Pinpoint the cell where the given text exists, returning its [x, y] midpoint coordinate. 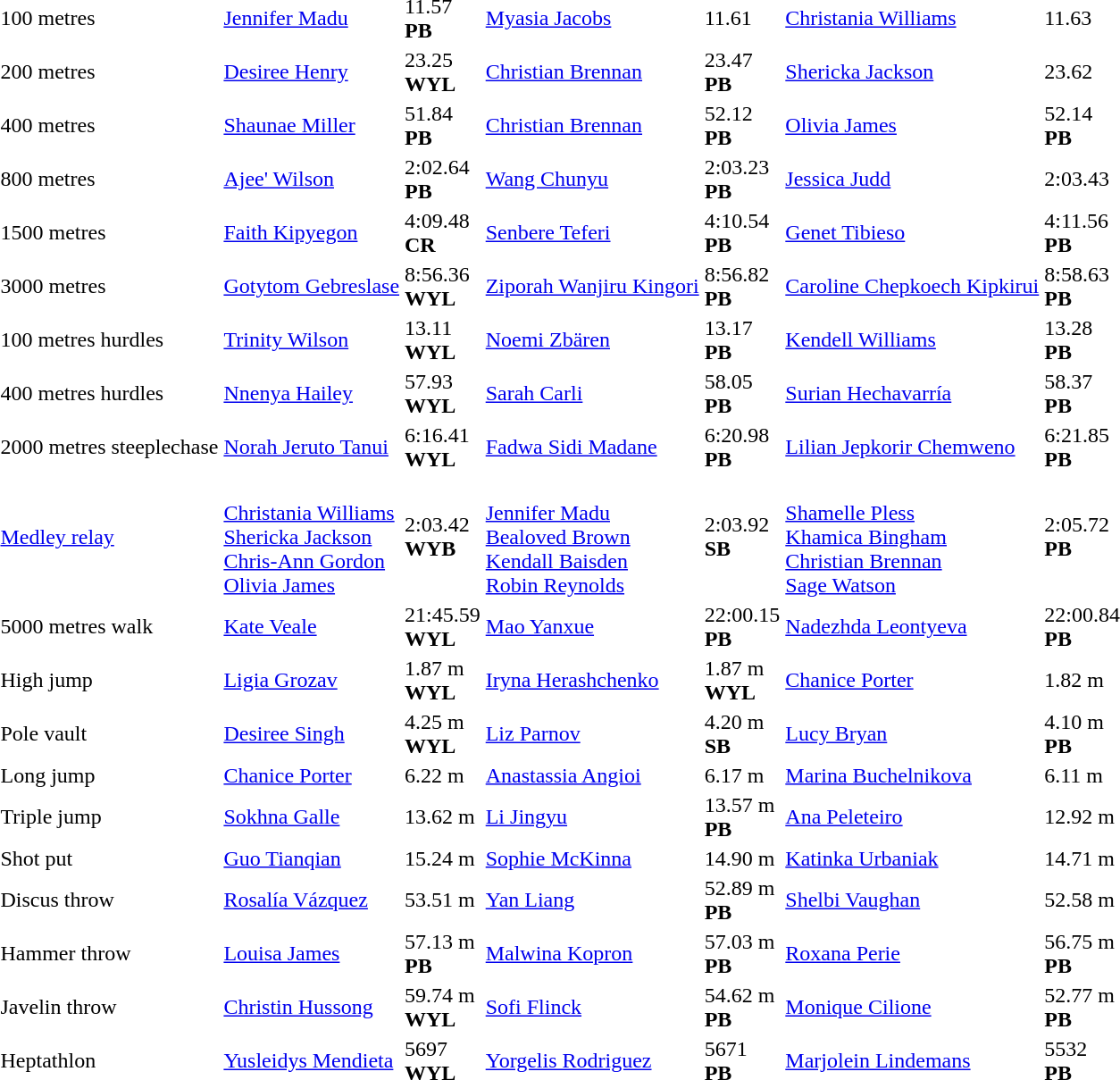
Ligia Grozav [312, 681]
Roxana Perie [913, 954]
2:03.23 PB [742, 179]
Genet Tibieso [913, 232]
6:16.41 WYL [443, 447]
57.03 mPB [742, 954]
Jennifer MaduBealoved BrownKendall BaisdenRobin Reynolds [592, 537]
Shericka Jackson [913, 71]
Yan Liang [592, 900]
Faith Kipyegon [312, 232]
4.20 mSB [742, 734]
Katinka Urbaniak [913, 858]
Monique Cilione [913, 1008]
57.13 mPB [443, 954]
53.51 m [443, 900]
Sarah Carli [592, 393]
Malwina Kopron [592, 954]
Lilian Jepkorir Chemweno [913, 447]
58.05PB [742, 393]
Shelbi Vaughan [913, 900]
52.89 mPB [742, 900]
6.17 m [742, 775]
Fadwa Sidi Madane [592, 447]
Noemi Zbären [592, 339]
Mao Yanxue [592, 627]
Desiree Henry [312, 71]
Shamelle PlessKhamica BinghamChristian BrennanSage Watson [913, 537]
Sophie McKinna [592, 858]
Rosalía Vázquez [312, 900]
23.25 WYL [443, 71]
13.11WYL [443, 339]
15.24 m [443, 858]
Nadezhda Leontyeva [913, 627]
6:20.98 PB [742, 447]
23.47PB [742, 71]
Surian Hechavarría [913, 393]
Shaunae Miller [312, 125]
8:56.36WYL [443, 286]
13.17PB [742, 339]
Louisa James [312, 954]
Senbere Teferi [592, 232]
Norah Jeruto Tanui [312, 447]
Lucy Bryan [913, 734]
Anastassia Angioi [592, 775]
6.22 m [443, 775]
Iryna Herashchenko [592, 681]
Jessica Judd [913, 179]
Kendell Williams [913, 339]
Caroline Chepkoech Kipkirui [913, 286]
Gotytom Gebreslase [312, 286]
Ajee' Wilson [312, 179]
51.84PB [443, 125]
4:10.54PB [742, 232]
Trinity Wilson [312, 339]
Kate Veale [312, 627]
Marina Buchelnikova [913, 775]
Sofi Flinck [592, 1008]
4:09.48 CR [443, 232]
13.57 mPB [742, 816]
Ana Peleteiro [913, 816]
Ziporah Wanjiru Kingori [592, 286]
Li Jingyu [592, 816]
Nnenya Hailey [312, 393]
4.25 mWYL [443, 734]
Olivia James [913, 125]
Wang Chunyu [592, 179]
52.12PB [742, 125]
21:45.59WYL [443, 627]
54.62 mPB [742, 1008]
59.74 mWYL [443, 1008]
Sokhna Galle [312, 816]
14.90 m [742, 858]
Desiree Singh [312, 734]
2:03.92 SB [742, 537]
Guo Tianqian [312, 858]
Liz Parnov [592, 734]
Christania WilliamsShericka JacksonChris-Ann GordonOlivia James [312, 537]
Christin Hussong [312, 1008]
2:02.64 PB [443, 179]
2:03.42 WYB [443, 537]
57.93 WYL [443, 393]
13.62 m [443, 816]
22:00.15PB [742, 627]
8:56.82PB [742, 286]
